Determine the (x, y) coordinate at the center of the cell enclosing the given text.  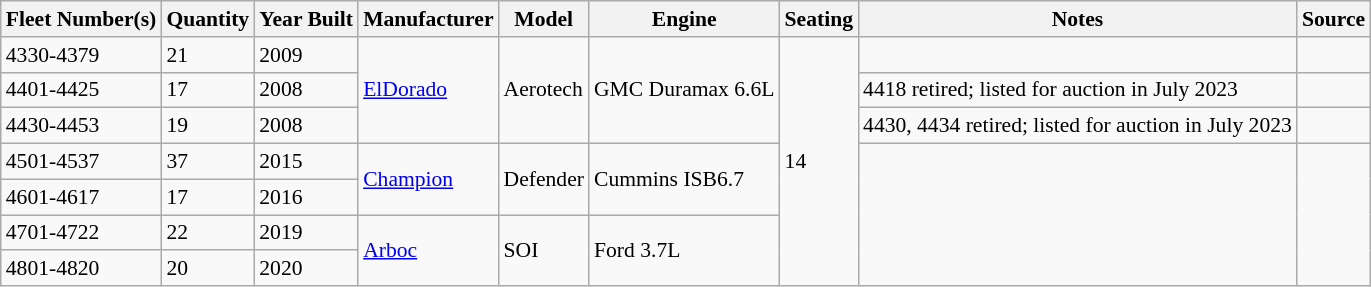
GMC Duramax 6.6L (684, 90)
4401-4425 (82, 90)
Quantity (208, 19)
20 (208, 269)
Manufacturer (428, 19)
Notes (1078, 19)
Seating (819, 19)
Aerotech (544, 90)
2016 (306, 197)
37 (208, 162)
Model (544, 19)
2020 (306, 269)
ElDorado (428, 90)
2015 (306, 162)
4430-4453 (82, 126)
Source (1334, 19)
Champion (428, 180)
Defender (544, 180)
2019 (306, 233)
19 (208, 126)
4601-4617 (82, 197)
4801-4820 (82, 269)
4418 retired; listed for auction in July 2023 (1078, 90)
21 (208, 55)
Cummins ISB6.7 (684, 180)
Arboc (428, 250)
2009 (306, 55)
4501-4537 (82, 162)
Fleet Number(s) (82, 19)
Engine (684, 19)
4701-4722 (82, 233)
Ford 3.7L (684, 250)
4430, 4434 retired; listed for auction in July 2023 (1078, 126)
4330-4379 (82, 55)
Year Built (306, 19)
22 (208, 233)
SOI (544, 250)
14 (819, 162)
